Scan for the cell matching the given text and deliver its [X, Y] coordinate at center. 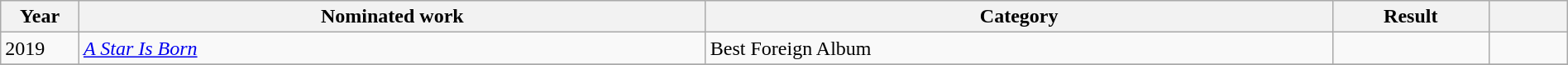
Nominated work [392, 17]
2019 [40, 48]
Year [40, 17]
Best Foreign Album [1019, 48]
Category [1019, 17]
Result [1411, 17]
A Star Is Born [392, 48]
